Scan for the cell matching the given text and deliver its (x, y) coordinate at center. 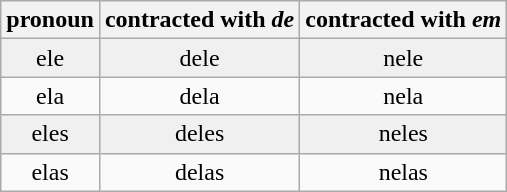
contracted with de (199, 20)
ele (50, 58)
pronoun (50, 20)
dela (199, 96)
delas (199, 172)
eles (50, 134)
contracted with em (404, 20)
nela (404, 96)
dele (199, 58)
ela (50, 96)
nelas (404, 172)
neles (404, 134)
deles (199, 134)
nele (404, 58)
elas (50, 172)
